Locate the cell with the specified text and output its (X, Y) center coordinate. 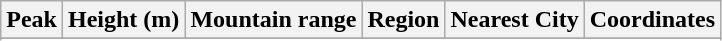
Nearest City (514, 20)
Mountain range (274, 20)
Peak (32, 20)
Coordinates (652, 20)
Height (m) (123, 20)
Region (404, 20)
